Search for the cell housing the specified text and yield its (x, y) center coordinate. 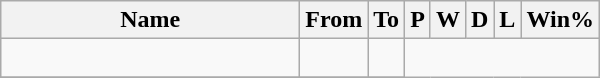
D (479, 20)
W (448, 20)
From (334, 20)
L (508, 20)
P (418, 20)
To (386, 20)
Name (150, 20)
Win% (560, 20)
